Determine the (X, Y) coordinate at the center of the cell enclosing the given text.  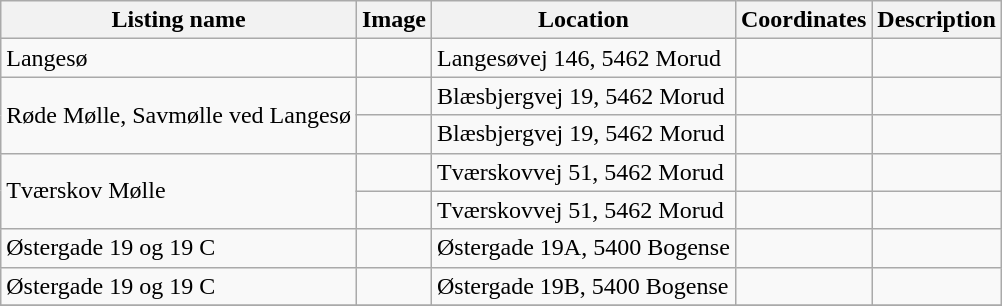
Description (937, 20)
Langesøvej 146, 5462 Morud (583, 58)
Image (394, 20)
Langesø (179, 58)
Location (583, 20)
Røde Mølle, Savmølle ved Langesø (179, 115)
Østergade 19B, 5400 Bogense (583, 286)
Tværskov Mølle (179, 191)
Østergade 19A, 5400 Bogense (583, 248)
Listing name (179, 20)
Coordinates (803, 20)
